Pinpoint the cell where the given text exists, returning its (X, Y) midpoint coordinate. 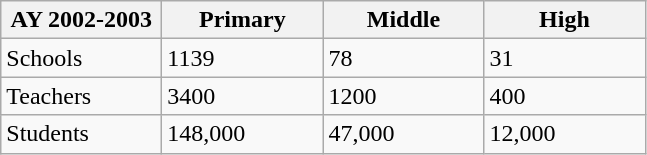
1200 (404, 96)
31 (564, 58)
148,000 (242, 134)
400 (564, 96)
3400 (242, 96)
Schools (82, 58)
Middle (404, 20)
Students (82, 134)
12,000 (564, 134)
Teachers (82, 96)
High (564, 20)
1139 (242, 58)
AY 2002-2003 (82, 20)
78 (404, 58)
Primary (242, 20)
47,000 (404, 134)
